Extract the [X, Y] coordinate from the center of the cell holding the provided text.  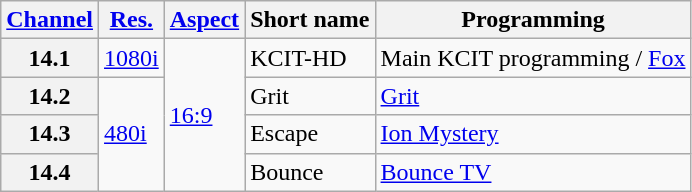
14.1 [50, 58]
Short name [310, 20]
16:9 [204, 115]
Ion Mystery [533, 134]
14.2 [50, 96]
Bounce [310, 172]
Escape [310, 134]
14.4 [50, 172]
Channel [50, 20]
1080i [132, 58]
KCIT-HD [310, 58]
480i [132, 134]
Bounce TV [533, 172]
Programming [533, 20]
14.3 [50, 134]
Res. [132, 20]
Aspect [204, 20]
Main KCIT programming / Fox [533, 58]
